Return the (x, y) coordinate for the center point of the cell that contains the specified text.  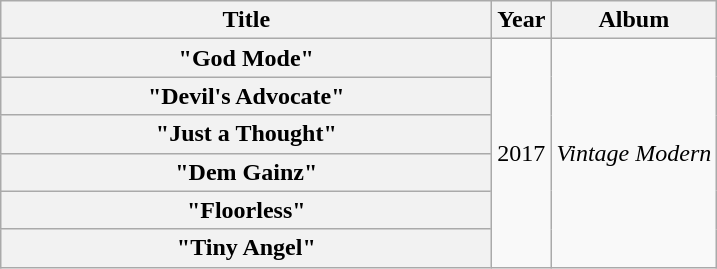
"Dem Gainz" (246, 172)
Year (522, 20)
"Tiny Angel" (246, 248)
"Just a Thought" (246, 134)
Title (246, 20)
"Devil's Advocate" (246, 96)
Album (634, 20)
"God Mode" (246, 58)
Vintage Modern (634, 153)
"Floorless" (246, 210)
2017 (522, 153)
